Determine the [X, Y] coordinate at the center of the cell enclosing the given text.  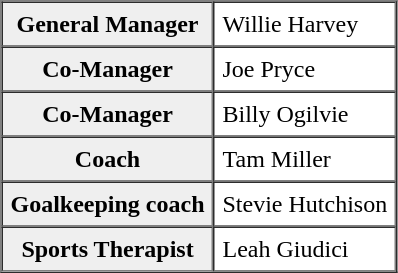
General Manager [108, 24]
Goalkeeping coach [108, 204]
Tam Miller [306, 158]
Stevie Hutchison [306, 204]
Willie Harvey [306, 24]
Leah Giudici [306, 248]
Sports Therapist [108, 248]
Joe Pryce [306, 68]
Coach [108, 158]
Billy Ogilvie [306, 114]
